Capture the cell that displays the provided text and extract its (X, Y) central coordinate. 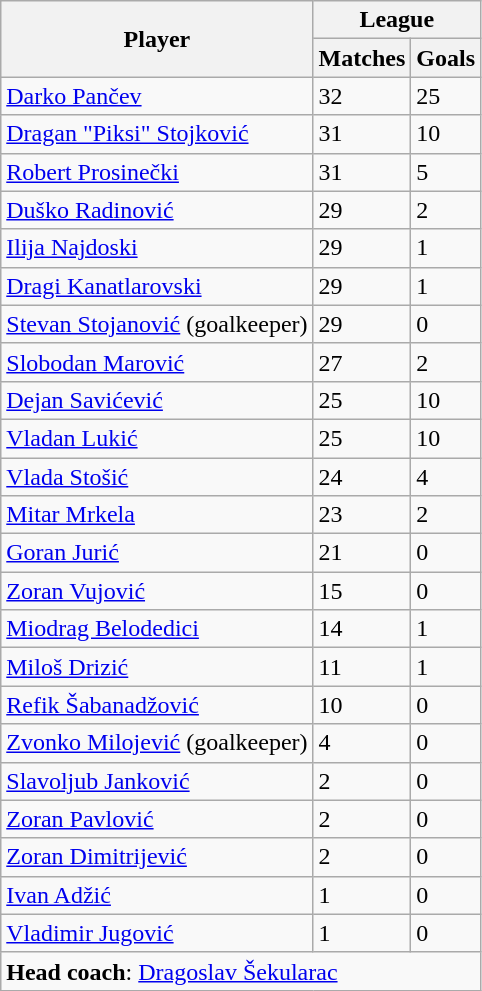
Slavoljub Janković (157, 781)
Dejan Savićević (157, 400)
Goran Jurić (157, 553)
11 (362, 667)
Refik Šabanadžović (157, 705)
Miloš Drizić (157, 667)
32 (362, 96)
Zoran Pavlović (157, 819)
Zvonko Milojević (goalkeeper) (157, 743)
Duško Radinović (157, 210)
Zoran Vujović (157, 591)
League (396, 20)
Zoran Dimitrijević (157, 857)
Dragan "Piksi" Stojković (157, 134)
14 (362, 629)
Ivan Adžić (157, 895)
15 (362, 591)
Stevan Stojanović (goalkeeper) (157, 324)
Head coach: Dragoslav Šekularac (241, 971)
Vladan Lukić (157, 438)
5 (446, 172)
Matches (362, 58)
27 (362, 362)
Dragi Kanatlarovski (157, 286)
Goals (446, 58)
Mitar Mrkela (157, 515)
23 (362, 515)
Slobodan Marović (157, 362)
Player (157, 39)
Vladimir Jugović (157, 933)
Darko Pančev (157, 96)
Miodrag Belodedici (157, 629)
Vlada Stošić (157, 477)
21 (362, 553)
Ilija Najdoski (157, 248)
24 (362, 477)
Robert Prosinečki (157, 172)
